Return the (X, Y) coordinate for the center point of the cell that contains the specified text.  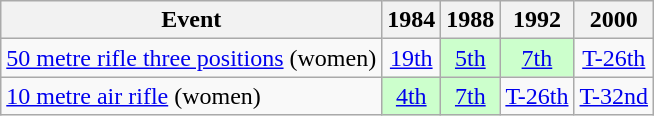
Event (192, 20)
4th (412, 96)
1984 (412, 20)
50 metre rifle three positions (women) (192, 58)
T-32nd (614, 96)
1992 (537, 20)
1988 (470, 20)
2000 (614, 20)
19th (412, 58)
5th (470, 58)
10 metre air rifle (women) (192, 96)
